Identify which cell holds the provided text, then report its (x, y) central coordinate. 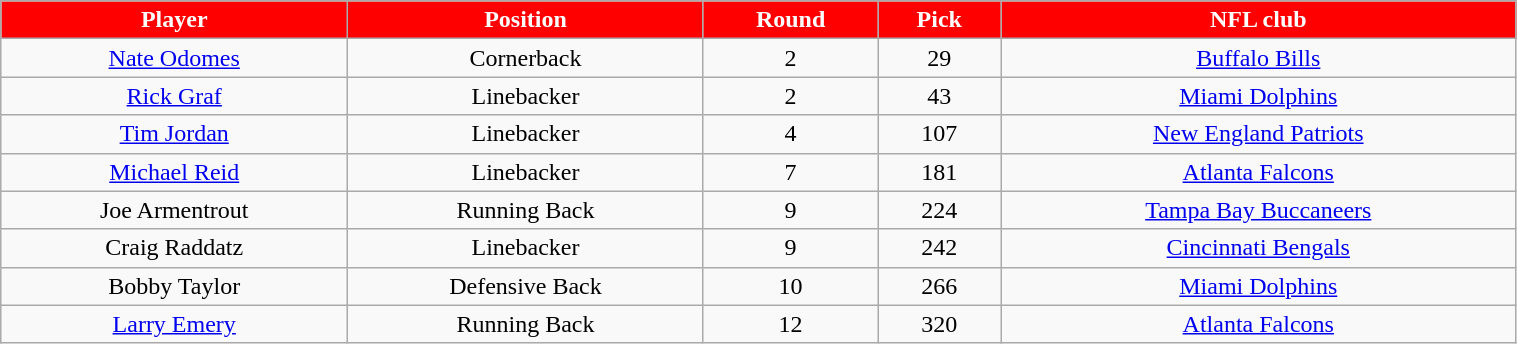
Nate Odomes (174, 58)
Player (174, 20)
Cincinnati Bengals (1258, 248)
266 (940, 286)
43 (940, 96)
224 (940, 210)
Position (526, 20)
10 (790, 286)
Bobby Taylor (174, 286)
181 (940, 172)
Michael Reid (174, 172)
12 (790, 324)
Rick Graf (174, 96)
4 (790, 134)
NFL club (1258, 20)
Buffalo Bills (1258, 58)
29 (940, 58)
Larry Emery (174, 324)
Craig Raddatz (174, 248)
Tim Jordan (174, 134)
7 (790, 172)
242 (940, 248)
Pick (940, 20)
Cornerback (526, 58)
320 (940, 324)
Joe Armentrout (174, 210)
107 (940, 134)
Round (790, 20)
Tampa Bay Buccaneers (1258, 210)
Defensive Back (526, 286)
New England Patriots (1258, 134)
